Capture the cell that displays the provided text and extract its [x, y] central coordinate. 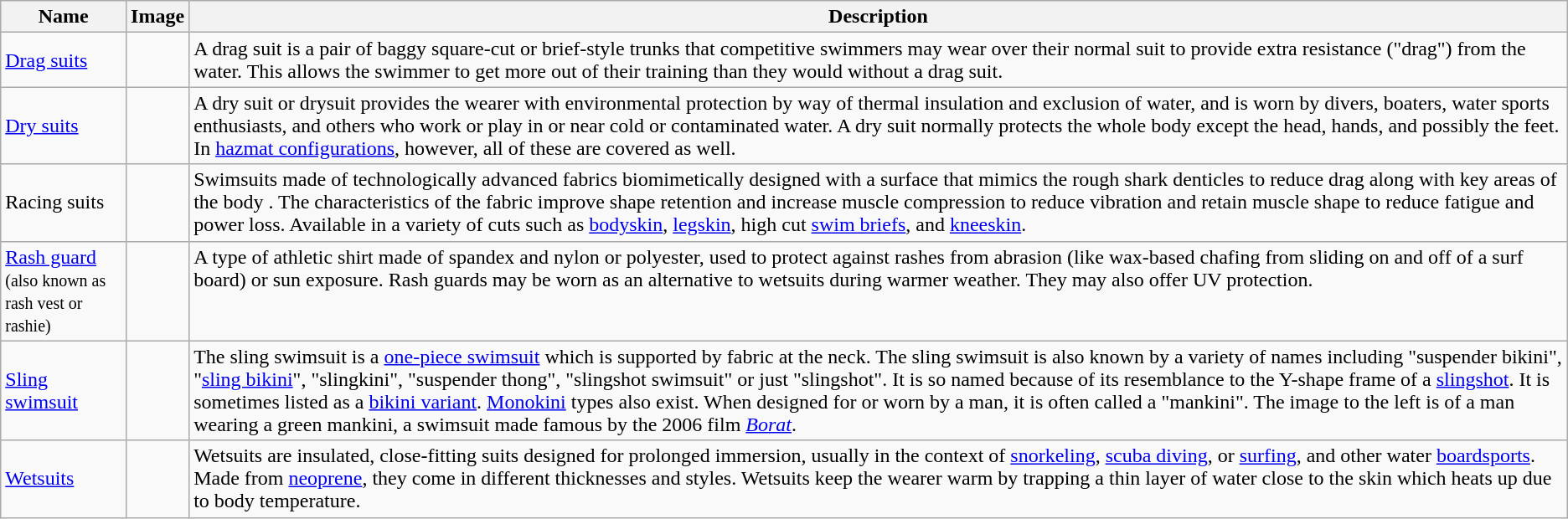
Image [157, 17]
Racing suits [64, 203]
Dry suits [64, 126]
Sling swimsuit [64, 390]
Drag suits [64, 60]
Description [879, 17]
Rash guard(also known as rash vest or rashie) [64, 291]
Name [64, 17]
Wetsuits [64, 479]
